Output the [x, y] coordinate of the center of the cell containing the given text.  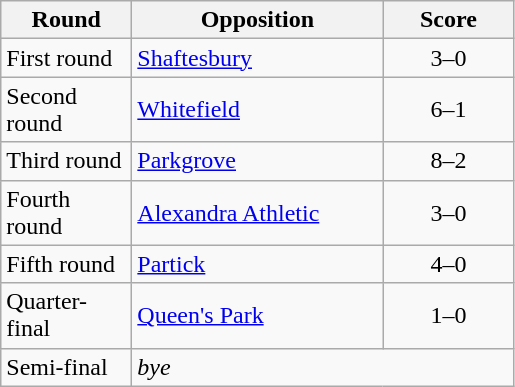
6–1 [448, 110]
Whitefield [258, 110]
Opposition [258, 20]
First round [66, 58]
Partick [258, 264]
8–2 [448, 161]
Fifth round [66, 264]
Score [448, 20]
4–0 [448, 264]
bye [323, 367]
Parkgrove [258, 161]
Third round [66, 161]
Shaftesbury [258, 58]
Queen's Park [258, 316]
1–0 [448, 316]
Alexandra Athletic [258, 212]
Fourth round [66, 212]
Quarter-final [66, 316]
Semi-final [66, 367]
Second round [66, 110]
Round [66, 20]
